Determine the [X, Y] coordinate at the center of the cell enclosing the given text.  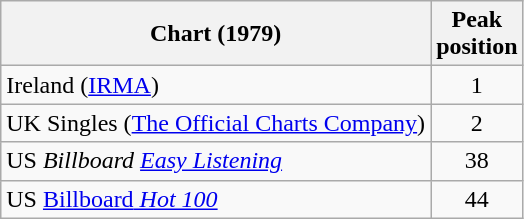
Peakposition [477, 34]
US Billboard Easy Listening [216, 161]
UK Singles (The Official Charts Company) [216, 123]
Ireland (IRMA) [216, 85]
1 [477, 85]
US Billboard Hot 100 [216, 199]
Chart (1979) [216, 34]
38 [477, 161]
2 [477, 123]
44 [477, 199]
